From the cell containing the given text, extract its center point as (x, y) coordinate. 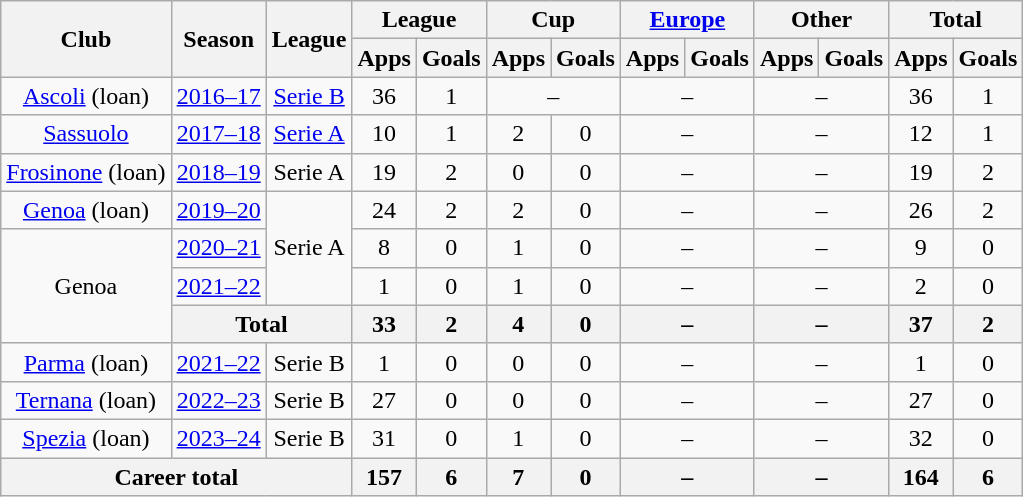
24 (384, 210)
33 (384, 324)
157 (384, 477)
Genoa (86, 286)
Ascoli (loan) (86, 96)
Ternana (loan) (86, 400)
Spezia (loan) (86, 438)
Genoa (loan) (86, 210)
2023–24 (218, 438)
12 (921, 134)
8 (384, 248)
7 (518, 477)
Sassuolo (86, 134)
32 (921, 438)
Cup (553, 20)
37 (921, 324)
Career total (176, 477)
10 (384, 134)
Europe (687, 20)
2016–17 (218, 96)
2018–19 (218, 172)
4 (518, 324)
Season (218, 39)
31 (384, 438)
2022–23 (218, 400)
Frosinone (loan) (86, 172)
2019–20 (218, 210)
Parma (loan) (86, 362)
Club (86, 39)
2020–21 (218, 248)
26 (921, 210)
164 (921, 477)
2017–18 (218, 134)
9 (921, 248)
Other (821, 20)
